Provide the [X, Y] coordinate of the cell's center where the given text is located.  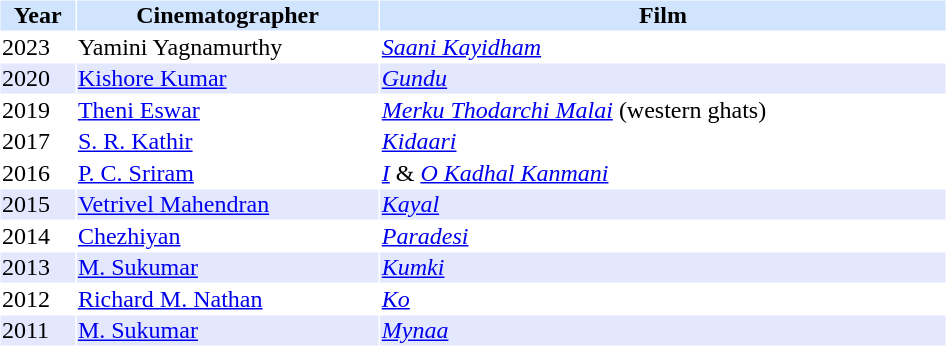
2016 [37, 173]
Kishore Kumar [227, 79]
Cinematographer [227, 15]
Year [37, 15]
Merku Thodarchi Malai (western ghats) [662, 110]
Chezhiyan [227, 236]
2020 [37, 79]
S. R. Kathir [227, 141]
Film [662, 15]
2013 [37, 267]
Ko [662, 299]
Gundu [662, 79]
2023 [37, 47]
Paradesi [662, 236]
Kidaari [662, 141]
2014 [37, 236]
Mynaa [662, 331]
Kumki [662, 267]
Richard M. Nathan [227, 299]
Saani Kayidham [662, 47]
I & O Kadhal Kanmani [662, 173]
Theni Eswar [227, 110]
2011 [37, 331]
P. C. Sriram [227, 173]
Vetrivel Mahendran [227, 205]
2019 [37, 110]
2012 [37, 299]
2015 [37, 205]
Kayal [662, 205]
Yamini Yagnamurthy [227, 47]
2017 [37, 141]
